For the text-containing cell, return its midpoint in [X, Y] coordinate format. 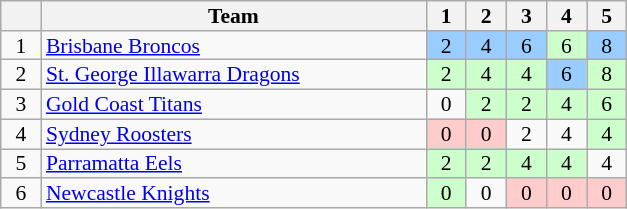
Parramatta Eels [234, 164]
Team [234, 16]
Newcastle Knights [234, 193]
St. George Illawarra Dragons [234, 75]
Brisbane Broncos [234, 46]
Sydney Roosters [234, 134]
Gold Coast Titans [234, 105]
